Determine the [x, y] coordinate at the center of the cell enclosing the given text.  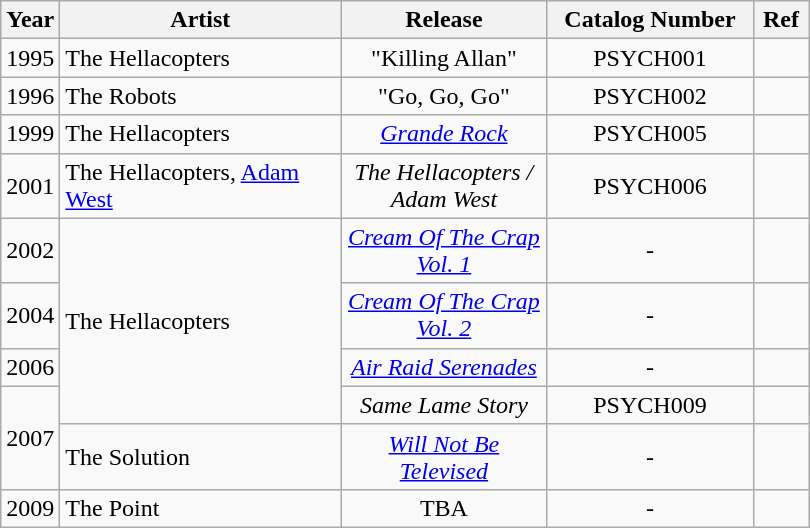
Air Raid Serenades [444, 367]
Grande Rock [444, 134]
2004 [30, 316]
Same Lame Story [444, 405]
Ref [781, 20]
Artist [200, 20]
The Hellacopters / Adam West [444, 186]
The Robots [200, 96]
PSYCH006 [650, 186]
The Hellacopters, Adam West [200, 186]
The Point [200, 508]
"Killing Allan" [444, 58]
Year [30, 20]
1996 [30, 96]
Will Not Be Televised [444, 456]
PSYCH001 [650, 58]
PSYCH002 [650, 96]
The Solution [200, 456]
1995 [30, 58]
Catalog Number [650, 20]
2006 [30, 367]
2001 [30, 186]
2009 [30, 508]
Cream Of The Crap Vol. 1 [444, 250]
TBA [444, 508]
2002 [30, 250]
PSYCH009 [650, 405]
2007 [30, 438]
PSYCH005 [650, 134]
"Go, Go, Go" [444, 96]
1999 [30, 134]
Cream Of The Crap Vol. 2 [444, 316]
Release [444, 20]
